Provide the [x, y] coordinate of the cell's center where the given text is located.  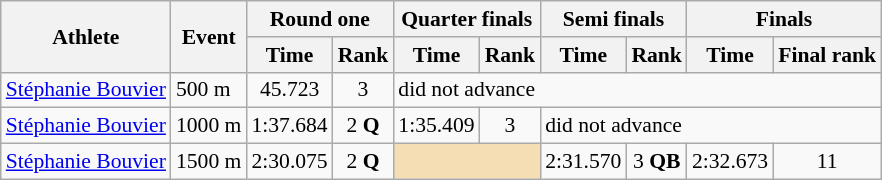
3 QB [656, 162]
2:30.075 [289, 162]
1500 m [208, 162]
Semi finals [614, 19]
Event [208, 36]
Round one [320, 19]
Athlete [86, 36]
Quarter finals [466, 19]
500 m [208, 90]
2:31.570 [583, 162]
1000 m [208, 126]
45.723 [289, 90]
11 [827, 162]
Finals [784, 19]
1:37.684 [289, 126]
2:32.673 [730, 162]
Final rank [827, 55]
1:35.409 [436, 126]
